Detect which cell encompasses the target text, then output its [x, y] center coordinate. 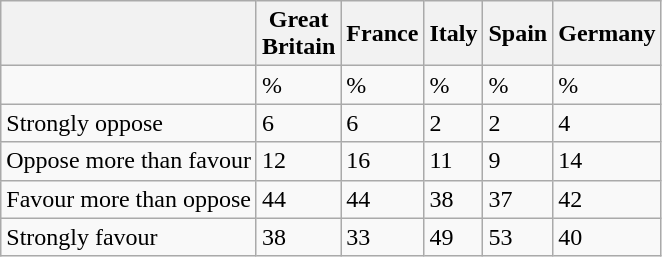
37 [518, 199]
Strongly oppose [129, 123]
Great Britain [298, 34]
9 [518, 161]
France [382, 34]
16 [382, 161]
42 [607, 199]
Strongly favour [129, 237]
Oppose more than favour [129, 161]
53 [518, 237]
Germany [607, 34]
12 [298, 161]
33 [382, 237]
11 [454, 161]
4 [607, 123]
40 [607, 237]
49 [454, 237]
Spain [518, 34]
14 [607, 161]
Italy [454, 34]
Favour more than oppose [129, 199]
